Determine the (X, Y) coordinate at the center of the cell enclosing the given text.  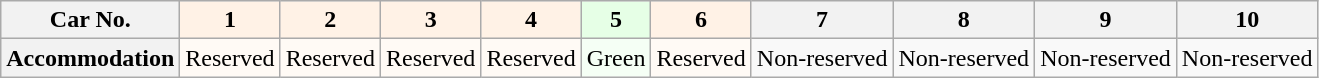
4 (531, 20)
3 (431, 20)
Accommodation (90, 58)
Car No. (90, 20)
9 (1106, 20)
Green (616, 58)
6 (701, 20)
1 (230, 20)
8 (964, 20)
5 (616, 20)
10 (1247, 20)
7 (822, 20)
2 (330, 20)
